Find where the given text appears and provide that cell's center as (x, y) coordinate. 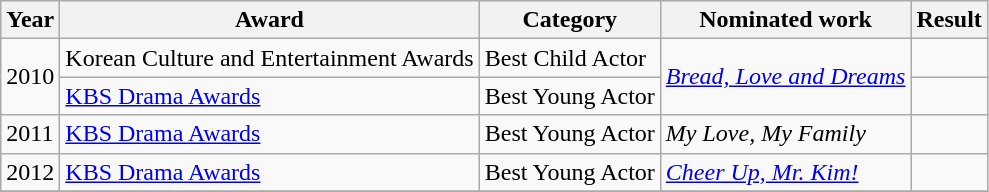
Korean Culture and Entertainment Awards (270, 58)
Cheer Up, Mr. Kim! (786, 172)
Award (270, 20)
2010 (30, 77)
2012 (30, 172)
Result (949, 20)
Year (30, 20)
My Love, My Family (786, 134)
Category (570, 20)
2011 (30, 134)
Nominated work (786, 20)
Bread, Love and Dreams (786, 77)
Best Child Actor (570, 58)
